Search for the cell housing the specified text and yield its (X, Y) center coordinate. 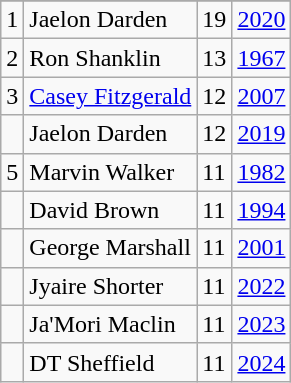
2024 (262, 362)
5 (12, 172)
13 (214, 58)
2020 (262, 20)
Ja'Mori Maclin (110, 324)
Marvin Walker (110, 172)
1994 (262, 210)
3 (12, 96)
1982 (262, 172)
19 (214, 20)
2023 (262, 324)
2001 (262, 248)
David Brown (110, 210)
George Marshall (110, 248)
2019 (262, 134)
Casey Fitzgerald (110, 96)
1 (12, 20)
2 (12, 58)
DT Sheffield (110, 362)
Ron Shanklin (110, 58)
2022 (262, 286)
Jyaire Shorter (110, 286)
2007 (262, 96)
1967 (262, 58)
